Locate the cell with the specified text and output its (x, y) center coordinate. 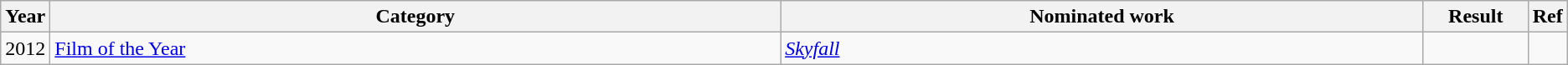
Result (1476, 17)
Film of the Year (415, 48)
Ref (1548, 17)
2012 (25, 48)
Nominated work (1102, 17)
Year (25, 17)
Skyfall (1102, 48)
Category (415, 17)
